Search for the cell housing the specified text and yield its [X, Y] center coordinate. 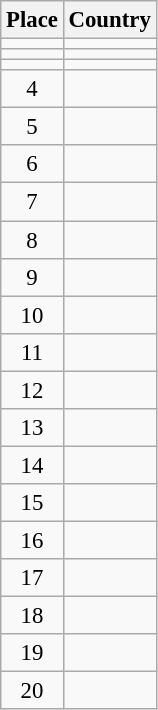
10 [32, 315]
5 [32, 127]
16 [32, 540]
8 [32, 240]
19 [32, 653]
20 [32, 691]
18 [32, 616]
11 [32, 352]
15 [32, 503]
13 [32, 428]
6 [32, 165]
Place [32, 20]
4 [32, 89]
14 [32, 465]
7 [32, 202]
17 [32, 578]
12 [32, 390]
Country [110, 20]
9 [32, 277]
